From the cell containing the given text, extract its center point as [X, Y] coordinate. 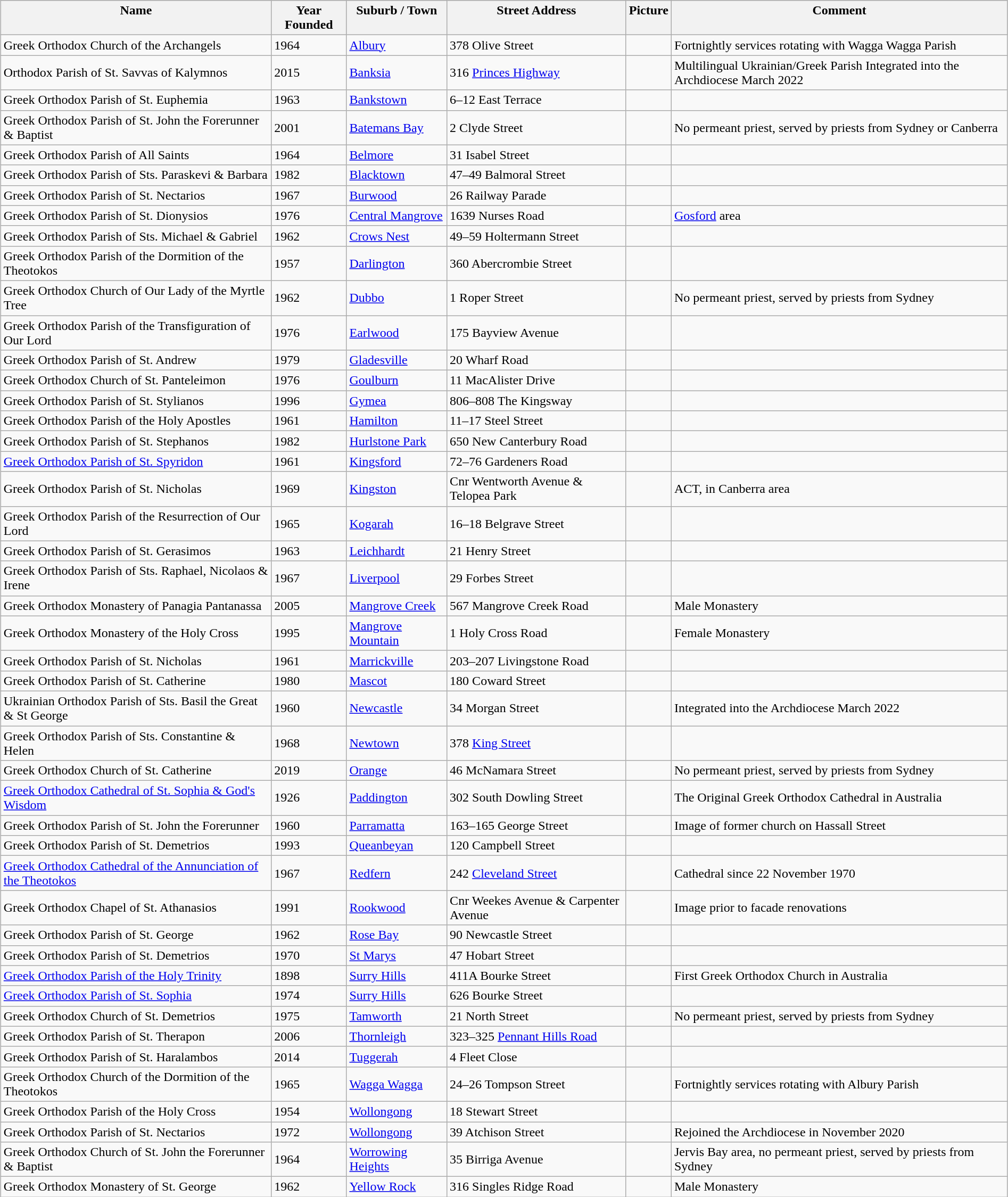
Kingston [397, 489]
378 King Street [536, 743]
11–17 Steel Street [536, 421]
Ukrainian Orthodox Parish of Sts. Basil the Great & St George [136, 708]
1968 [309, 743]
1972 [309, 1132]
Greek Orthodox Parish of the Resurrection of Our Lord [136, 524]
Greek Orthodox Monastery of St. George [136, 1187]
Greek Orthodox Parish of Sts. Michael & Gabriel [136, 236]
Belmore [397, 155]
Greek Orthodox Parish of the Dormition of the Theotokos [136, 263]
1991 [309, 908]
16–18 Belgrave Street [536, 524]
49–59 Holtermann Street [536, 236]
Marrickville [397, 661]
47 Hobart Street [536, 955]
Crows Nest [397, 236]
2014 [309, 1056]
1975 [309, 1016]
175 Bayview Avenue [536, 332]
1 Roper Street [536, 298]
2001 [309, 128]
Wagga Wagga [397, 1084]
Suburb / Town [397, 18]
Greek Orthodox Parish of St. George [136, 935]
Rose Bay [397, 935]
Greek Orthodox Parish of St. Spyridon [136, 461]
Kingsford [397, 461]
1969 [309, 489]
2005 [309, 606]
1926 [309, 798]
Greek Orthodox Parish of St. Therapon [136, 1036]
242 Cleveland Street [536, 873]
Greek Orthodox Church of St. Demetrios [136, 1016]
Tamworth [397, 1016]
411A Bourke Street [536, 976]
1954 [309, 1111]
Banksia [397, 72]
Greek Orthodox Monastery of the Holy Cross [136, 633]
St Marys [397, 955]
Greek Orthodox Cathedral of the Annunciation of the Theotokos [136, 873]
Comment [839, 18]
Greek Orthodox Parish of Sts. Raphael, Nicolaos & Irene [136, 578]
Greek Orthodox Parish of St. Catherine [136, 681]
Blacktown [397, 175]
Darlington [397, 263]
Fortnightly services rotating with Wagga Wagga Parish [839, 45]
Greek Orthodox Church of St. John the Forerunner & Baptist [136, 1159]
Queanbeyan [397, 846]
46 McNamara Street [536, 771]
Greek Orthodox Parish of the Transfiguration of Our Lord [136, 332]
1898 [309, 976]
Greek Orthodox Church of St. Panteleimon [136, 381]
Gosford area [839, 216]
Dubbo [397, 298]
316 Princes Highway [536, 72]
Redfern [397, 873]
Greek Orthodox Parish of the Holy Trinity [136, 976]
Hamilton [397, 421]
Greek Orthodox Parish of St. Sophia [136, 996]
Picture [648, 18]
Albury [397, 45]
Multilingual Ukrainian/Greek Parish Integrated into the Archdiocese March 2022 [839, 72]
120 Campbell Street [536, 846]
Batemans Bay [397, 128]
Gymea [397, 401]
Greek Orthodox Parish of Sts. Constantine & Helen [136, 743]
29 Forbes Street [536, 578]
Greek Orthodox Church of St. Catherine [136, 771]
31 Isabel Street [536, 155]
90 Newcastle Street [536, 935]
Rejoined the Archdiocese in November 2020 [839, 1132]
34 Morgan Street [536, 708]
Image prior to facade renovations [839, 908]
Liverpool [397, 578]
163–165 George Street [536, 825]
Burwood [397, 195]
Greek Orthodox Parish of St. Dionysios [136, 216]
Newcastle [397, 708]
Greek Orthodox Parish of St. Gerasimos [136, 551]
26 Railway Parade [536, 195]
Greek Orthodox Parish of St. Euphemia [136, 100]
1979 [309, 360]
21 North Street [536, 1016]
Greek Orthodox Parish of the Holy Apostles [136, 421]
Greek Orthodox Parish of the Holy Cross [136, 1111]
1996 [309, 401]
Kogarah [397, 524]
Leichhardt [397, 551]
Earlwood [397, 332]
47–49 Balmoral Street [536, 175]
39 Atchison Street [536, 1132]
Newtown [397, 743]
First Greek Orthodox Church in Australia [839, 976]
Greek Orthodox Parish of St. Stylianos [136, 401]
1957 [309, 263]
2 Clyde Street [536, 128]
1639 Nurses Road [536, 216]
18 Stewart Street [536, 1111]
Name [136, 18]
567 Mangrove Creek Road [536, 606]
35 Birriga Avenue [536, 1159]
650 New Canterbury Road [536, 441]
ACT, in Canberra area [839, 489]
Greek Orthodox Church of Our Lady of the Myrtle Tree [136, 298]
Greek Orthodox Parish of St. Andrew [136, 360]
Greek Orthodox Parish of St. John the Forerunner & Baptist [136, 128]
806–808 The Kingsway [536, 401]
Rookwood [397, 908]
1980 [309, 681]
302 South Dowling Street [536, 798]
Goulburn [397, 381]
Thornleigh [397, 1036]
Cnr Weekes Avenue & Carpenter Avenue [536, 908]
323–325 Pennant Hills Road [536, 1036]
1974 [309, 996]
Mascot [397, 681]
Greek Orthodox Parish of St. Stephanos [136, 441]
Greek Orthodox Monastery of Panagia Pantanassa [136, 606]
Yellow Rock [397, 1187]
Gladesville [397, 360]
360 Abercrombie Street [536, 263]
4 Fleet Close [536, 1056]
Image of former church on Hassall Street [839, 825]
Fortnightly services rotating with Albury Parish [839, 1084]
Cnr Wentworth Avenue & Telopea Park [536, 489]
Cathedral since 22 November 1970 [839, 873]
203–207 Livingstone Road [536, 661]
Greek Orthodox Parish of St. John the Forerunner [136, 825]
316 Singles Ridge Road [536, 1187]
The Original Greek Orthodox Cathedral in Australia [839, 798]
Greek Orthodox Parish of St. Haralambos [136, 1056]
No permeant priest, served by priests from Sydney or Canberra [839, 128]
Jervis Bay area, no permeant priest, served by priests from Sydney [839, 1159]
1 Holy Cross Road [536, 633]
Tuggerah [397, 1056]
21 Henry Street [536, 551]
Orange [397, 771]
Hurlstone Park [397, 441]
Greek Orthodox Cathedral of St. Sophia & God's Wisdom [136, 798]
Greek Orthodox Church of the Dormition of the Theotokos [136, 1084]
72–76 Gardeners Road [536, 461]
Street Address [536, 18]
20 Wharf Road [536, 360]
Greek Orthodox Parish of Sts. Paraskevi & Barbara [136, 175]
1970 [309, 955]
1993 [309, 846]
Orthodox Parish of St. Savvas of Kalymnos [136, 72]
378 Olive Street [536, 45]
Worrowing Heights [397, 1159]
11 MacAlister Drive [536, 381]
Mangrove Mountain [397, 633]
Year Founded [309, 18]
Central Mangrove [397, 216]
Female Monastery [839, 633]
6–12 East Terrace [536, 100]
Greek Orthodox Parish of All Saints [136, 155]
24–26 Tompson Street [536, 1084]
Parramatta [397, 825]
Greek Orthodox Church of the Archangels [136, 45]
Paddington [397, 798]
Mangrove Creek [397, 606]
2015 [309, 72]
Greek Orthodox Chapel of St. Athanasios [136, 908]
1995 [309, 633]
626 Bourke Street [536, 996]
Bankstown [397, 100]
180 Coward Street [536, 681]
2006 [309, 1036]
2019 [309, 771]
Integrated into the Archdiocese March 2022 [839, 708]
